Return the [x, y] coordinate for the center point of the cell that contains the specified text.  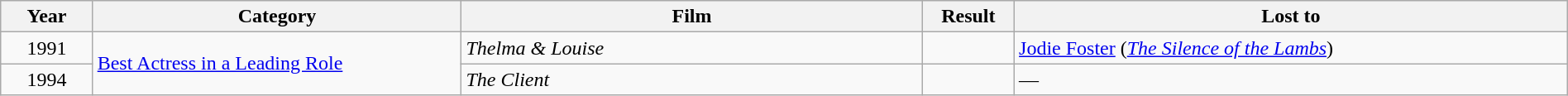
— [1292, 79]
Category [277, 17]
Jodie Foster (The Silence of the Lambs) [1292, 48]
Lost to [1292, 17]
The Client [691, 79]
1991 [46, 48]
1994 [46, 79]
Thelma & Louise [691, 48]
Year [46, 17]
Result [968, 17]
Best Actress in a Leading Role [277, 64]
Film [691, 17]
